Return the (x, y) coordinate for the center point of the cell that contains the specified text.  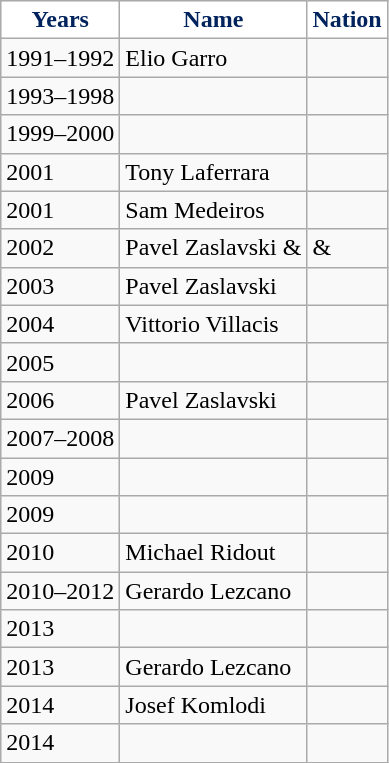
2002 (60, 248)
& (347, 248)
Years (60, 20)
Pavel Zaslavski & (214, 248)
Vittorio Villacis (214, 324)
1991–1992 (60, 58)
Michael Ridout (214, 553)
Nation (347, 20)
2003 (60, 286)
2006 (60, 400)
1993–1998 (60, 96)
2004 (60, 324)
Name (214, 20)
Tony Laferrara (214, 172)
Josef Komlodi (214, 705)
2007–2008 (60, 438)
Sam Medeiros (214, 210)
2005 (60, 362)
2010 (60, 553)
2010–2012 (60, 591)
Elio Garro (214, 58)
1999–2000 (60, 134)
